Provide the (x, y) coordinate of the cell's center where the given text is located.  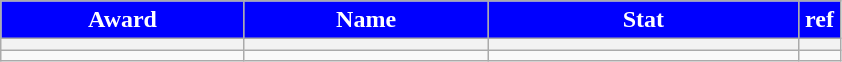
ref (820, 20)
Stat (644, 20)
Award (123, 20)
Name (366, 20)
